Locate the cell with the specified text and output its [x, y] center coordinate. 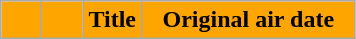
Title [112, 20]
Original air date [248, 20]
